Provide the [X, Y] coordinate of the cell's center where the given text is located.  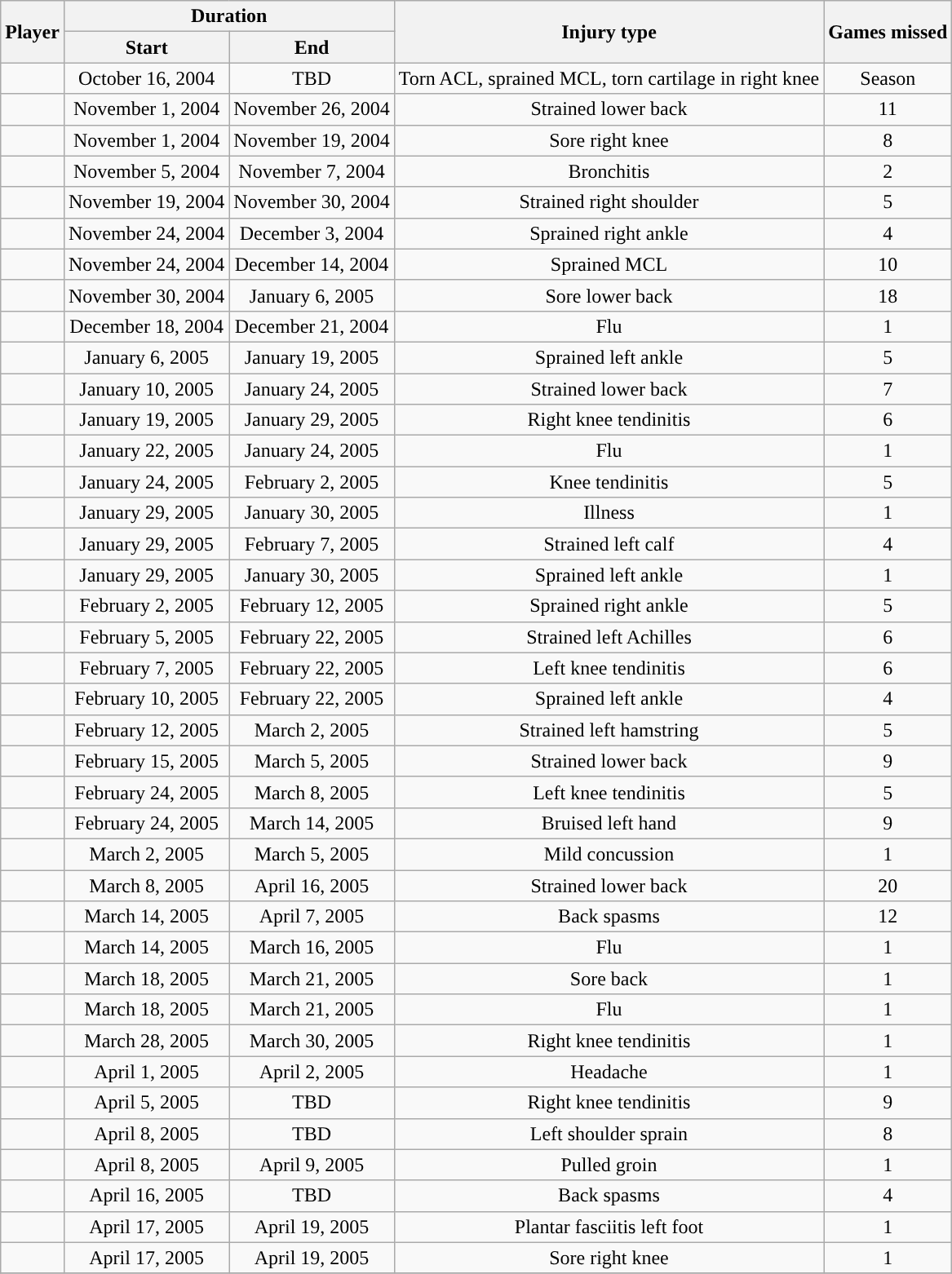
April 9, 2005 [312, 1165]
November 7, 2004 [312, 171]
2 [888, 171]
Headache [609, 1072]
Knee tendinitis [609, 482]
12 [888, 917]
End [312, 47]
April 2, 2005 [312, 1072]
Bronchitis [609, 171]
Duration [228, 16]
January 10, 2005 [146, 389]
Strained left Achilles [609, 637]
Strained left calf [609, 544]
January 22, 2005 [146, 451]
Player [33, 32]
Sore back [609, 979]
7 [888, 389]
November 26, 2004 [312, 109]
April 1, 2005 [146, 1072]
March 30, 2005 [312, 1041]
18 [888, 295]
11 [888, 109]
October 16, 2004 [146, 78]
Torn ACL, sprained MCL, torn cartilage in right knee [609, 78]
Bruised left hand [609, 823]
February 15, 2005 [146, 761]
February 5, 2005 [146, 637]
Mild concussion [609, 854]
April 7, 2005 [312, 917]
Sprained MCL [609, 264]
Games missed [888, 32]
Start [146, 47]
February 10, 2005 [146, 699]
March 16, 2005 [312, 948]
Sore lower back [609, 295]
March 28, 2005 [146, 1041]
Left shoulder sprain [609, 1134]
Pulled groin [609, 1165]
Injury type [609, 32]
Season [888, 78]
December 14, 2004 [312, 264]
April 5, 2005 [146, 1103]
Plantar fasciitis left foot [609, 1227]
Strained left hamstring [609, 730]
December 21, 2004 [312, 326]
December 3, 2004 [312, 233]
10 [888, 264]
20 [888, 885]
Strained right shoulder [609, 202]
November 5, 2004 [146, 171]
Illness [609, 513]
December 18, 2004 [146, 326]
